Return [X, Y] of the center of cell containing provided text 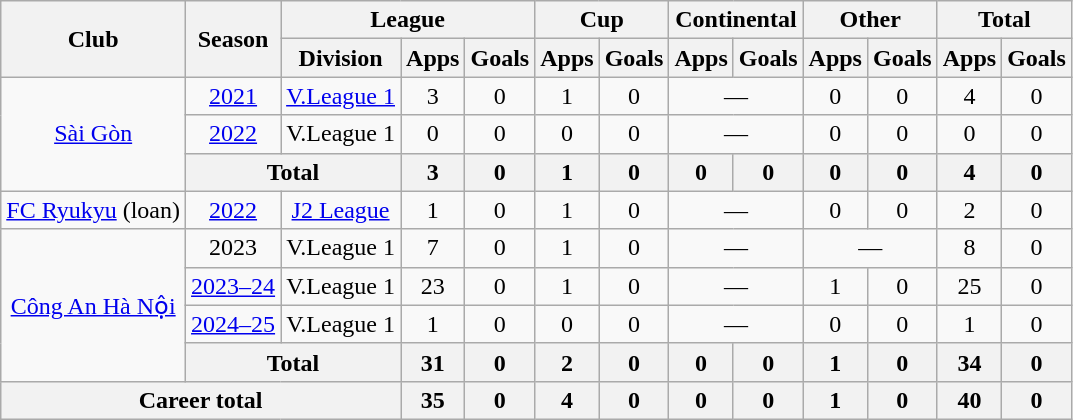
Continental [736, 20]
31 [433, 362]
Season [234, 39]
23 [433, 286]
Other [870, 20]
Công An Hà Nội [94, 305]
Sài Gòn [94, 134]
FC Ryukyu (loan) [94, 210]
Division [341, 58]
2024–25 [234, 324]
J2 League [341, 210]
34 [969, 362]
2023 [234, 248]
40 [969, 400]
8 [969, 248]
2023–24 [234, 286]
35 [433, 400]
7 [433, 248]
Club [94, 39]
League [408, 20]
Cup [602, 20]
Career total [201, 400]
25 [969, 286]
2021 [234, 96]
